For the text-containing cell, return its midpoint in [x, y] coordinate format. 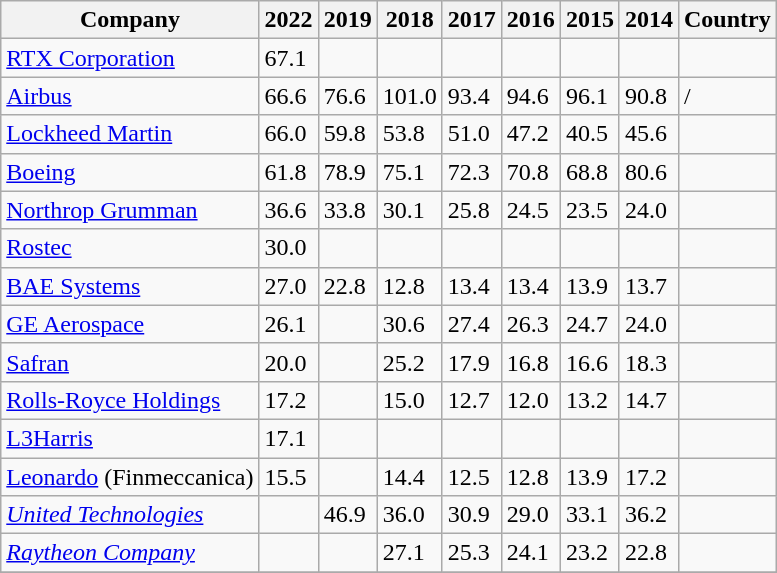
46.9 [348, 515]
33.1 [590, 515]
United Technologies [130, 515]
36.6 [288, 210]
Northrop Grumman [130, 210]
17.1 [288, 438]
27.0 [288, 286]
Airbus [130, 96]
40.5 [590, 134]
2019 [348, 20]
Country [727, 20]
90.8 [648, 96]
12.0 [530, 400]
Lockheed Martin [130, 134]
23.5 [590, 210]
24.7 [590, 324]
Leonardo (Finmeccanica) [130, 477]
16.6 [590, 362]
Rolls-Royce Holdings [130, 400]
45.6 [648, 134]
33.8 [348, 210]
2022 [288, 20]
Company [130, 20]
12.5 [472, 477]
27.4 [472, 324]
BAE Systems [130, 286]
/ [727, 96]
GE Aerospace [130, 324]
Rostec [130, 248]
66.0 [288, 134]
20.0 [288, 362]
51.0 [472, 134]
96.1 [590, 96]
36.2 [648, 515]
12.7 [472, 400]
13.7 [648, 286]
13.2 [590, 400]
Boeing [130, 172]
25.2 [410, 362]
14.4 [410, 477]
75.1 [410, 172]
15.5 [288, 477]
RTX Corporation [130, 58]
26.1 [288, 324]
Raytheon Company [130, 553]
30.0 [288, 248]
68.8 [590, 172]
23.2 [590, 553]
Safran [130, 362]
101.0 [410, 96]
26.3 [530, 324]
2016 [530, 20]
76.6 [348, 96]
93.4 [472, 96]
27.1 [410, 553]
36.0 [410, 515]
17.9 [472, 362]
16.8 [530, 362]
94.6 [530, 96]
66.6 [288, 96]
30.9 [472, 515]
59.8 [348, 134]
67.1 [288, 58]
2015 [590, 20]
78.9 [348, 172]
2018 [410, 20]
L3Harris [130, 438]
25.8 [472, 210]
61.8 [288, 172]
24.5 [530, 210]
47.2 [530, 134]
18.3 [648, 362]
15.0 [410, 400]
2017 [472, 20]
70.8 [530, 172]
72.3 [472, 172]
30.1 [410, 210]
2014 [648, 20]
29.0 [530, 515]
80.6 [648, 172]
30.6 [410, 324]
53.8 [410, 134]
25.3 [472, 553]
14.7 [648, 400]
24.1 [530, 553]
